Capture the cell that displays the provided text and extract its (x, y) central coordinate. 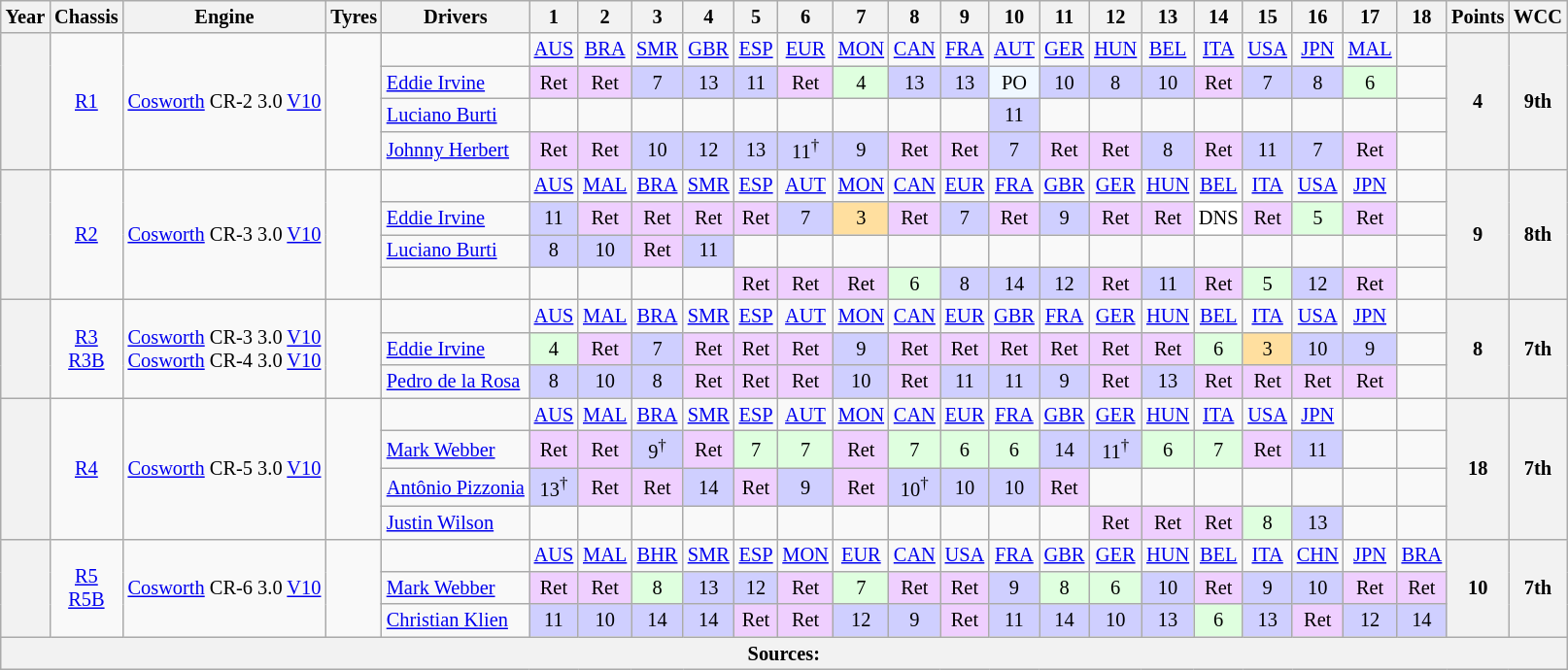
Johnny Herbert (456, 150)
13† (554, 487)
Sources: (784, 653)
17 (1370, 17)
1 (554, 17)
9th (1538, 101)
Year (25, 17)
Cosworth CR-6 3.0 V10 (225, 588)
Cosworth CR-5 3.0 V10 (225, 468)
2 (604, 17)
Chassis (85, 17)
Cosworth CR-2 3.0 V10 (225, 101)
15 (1267, 17)
R1 (85, 101)
8th (1538, 235)
9† (657, 449)
Christian Klien (456, 620)
Justin Wilson (456, 522)
Cosworth CR-3 3.0 V10Cosworth CR-4 3.0 V10 (225, 350)
R4 (85, 468)
Drivers (456, 17)
Pedro de la Rosa (456, 382)
R2 (85, 235)
10† (915, 487)
BHR (657, 555)
Cosworth CR-3 3.0 V10 (225, 235)
Antônio Pizzonia (456, 487)
PO (1014, 83)
R5R5B (85, 588)
Tyres (354, 17)
WCC (1538, 17)
Engine (225, 17)
16 (1317, 17)
R3R3B (85, 350)
CHN (1317, 555)
Points (1478, 17)
DNS (1218, 218)
